Determine the [x, y] coordinate at the center of the cell enclosing the given text.  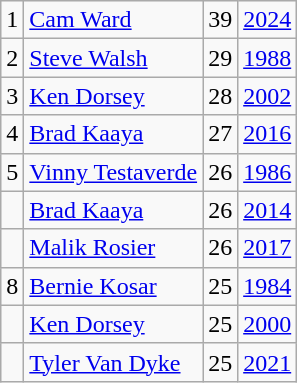
2002 [268, 96]
8 [12, 286]
2024 [268, 20]
Bernie Kosar [114, 286]
1988 [268, 58]
Steve Walsh [114, 58]
1986 [268, 172]
2 [12, 58]
Tyler Van Dyke [114, 362]
2016 [268, 134]
2017 [268, 248]
2014 [268, 210]
Malik Rosier [114, 248]
2021 [268, 362]
Vinny Testaverde [114, 172]
2000 [268, 324]
1984 [268, 286]
28 [220, 96]
5 [12, 172]
29 [220, 58]
3 [12, 96]
Cam Ward [114, 20]
1 [12, 20]
27 [220, 134]
39 [220, 20]
4 [12, 134]
